Find where the given text appears and provide that cell's center as (x, y) coordinate. 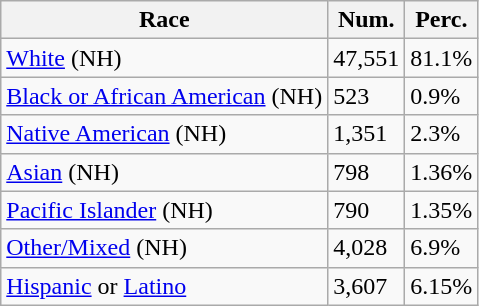
790 (366, 210)
1.35% (442, 210)
3,607 (366, 286)
523 (366, 96)
798 (366, 172)
Black or African American (NH) (164, 96)
6.9% (442, 248)
Native American (NH) (164, 134)
Perc. (442, 20)
81.1% (442, 58)
1.36% (442, 172)
1,351 (366, 134)
4,028 (366, 248)
Other/Mixed (NH) (164, 248)
2.3% (442, 134)
Num. (366, 20)
0.9% (442, 96)
Asian (NH) (164, 172)
Race (164, 20)
White (NH) (164, 58)
Hispanic or Latino (164, 286)
Pacific Islander (NH) (164, 210)
47,551 (366, 58)
6.15% (442, 286)
